Locate the cell with the specified text and output its [X, Y] center coordinate. 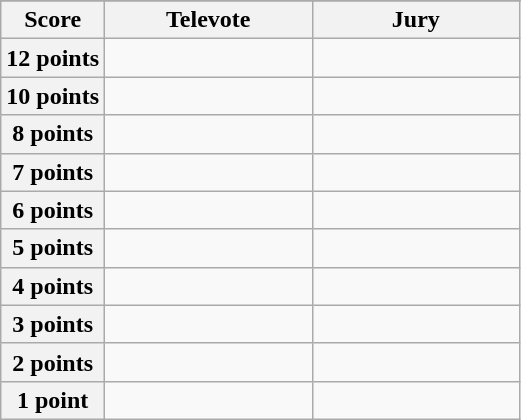
12 points [53, 58]
1 point [53, 400]
Jury [416, 20]
Score [53, 20]
7 points [53, 172]
4 points [53, 286]
Televote [209, 20]
5 points [53, 248]
6 points [53, 210]
3 points [53, 324]
10 points [53, 96]
8 points [53, 134]
2 points [53, 362]
